Detect which cell encompasses the target text, then output its [x, y] center coordinate. 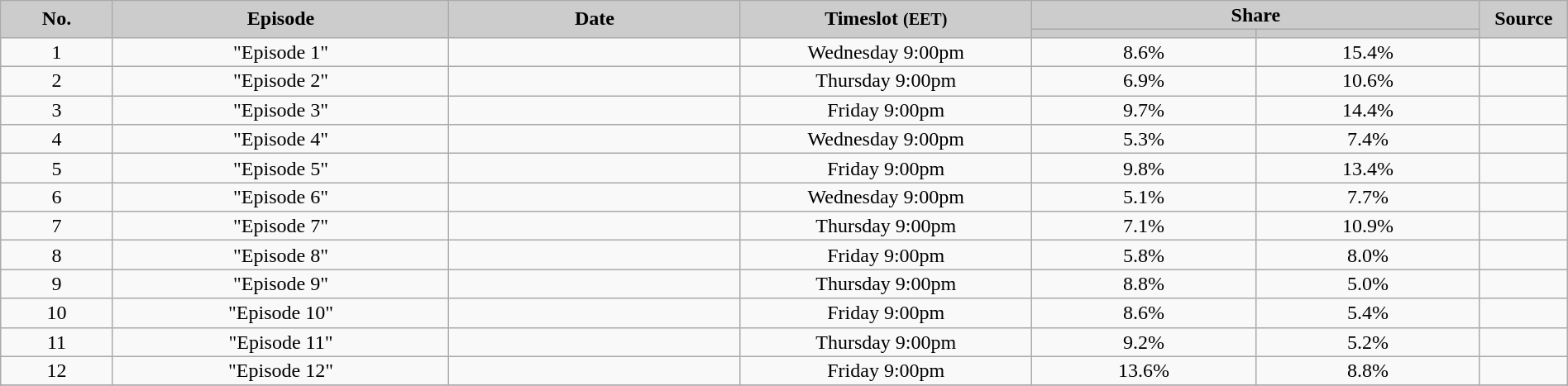
"Episode 3" [281, 111]
Share [1255, 15]
10 [56, 312]
14.4% [1368, 111]
"Episode 5" [281, 169]
7.1% [1143, 226]
8 [56, 255]
"Episode 7" [281, 226]
1 [56, 51]
6.9% [1143, 81]
"Episode 2" [281, 81]
3 [56, 111]
"Episode 8" [281, 255]
5 [56, 169]
Timeslot (EET) [886, 20]
5.4% [1368, 312]
8.0% [1368, 255]
5.2% [1368, 342]
9.8% [1143, 169]
Episode [281, 20]
5.3% [1143, 139]
10.6% [1368, 81]
10.9% [1368, 226]
7.7% [1368, 197]
"Episode 4" [281, 139]
Date [595, 20]
9.7% [1143, 111]
5.0% [1368, 284]
"Episode 10" [281, 312]
5.8% [1143, 255]
9.2% [1143, 342]
No. [56, 20]
11 [56, 342]
2 [56, 81]
15.4% [1368, 51]
"Episode 6" [281, 197]
7 [56, 226]
"Episode 1" [281, 51]
13.6% [1143, 370]
7.4% [1368, 139]
Source [1523, 20]
12 [56, 370]
"Episode 11" [281, 342]
13.4% [1368, 169]
5.1% [1143, 197]
"Episode 12" [281, 370]
"Episode 9" [281, 284]
9 [56, 284]
6 [56, 197]
4 [56, 139]
